From the cell containing the given text, extract its center point as [x, y] coordinate. 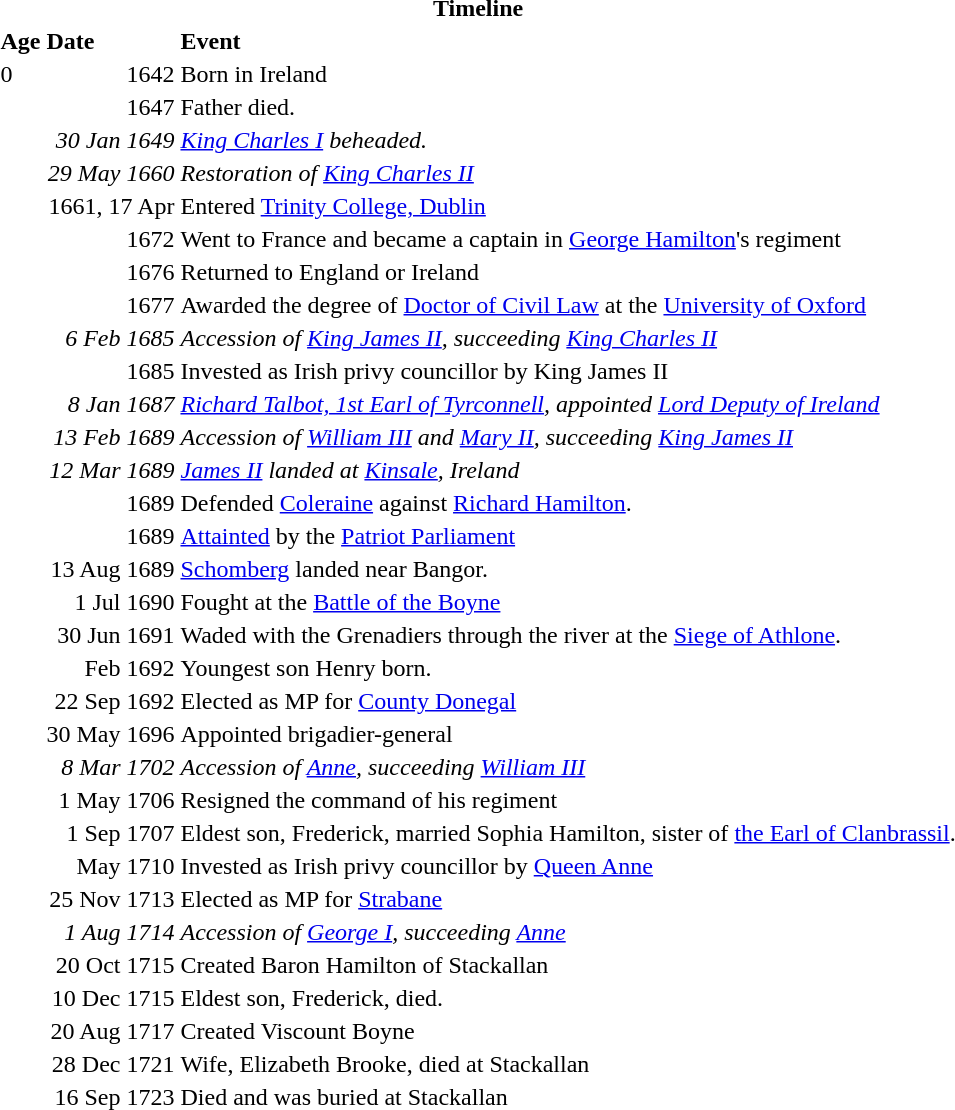
1647 [110, 107]
25 Nov 1713 [110, 899]
8 Jan 1687 [110, 404]
1 Aug 1714 [110, 932]
13 Aug 1689 [110, 569]
20 Aug 1717 [110, 1031]
28 Dec 1721 [110, 1064]
29 May 1660 [110, 173]
1661, 17 Apr [110, 206]
1 May 1706 [110, 800]
1 Sep 1707 [110, 833]
1685 [110, 371]
20 Oct 1715 [110, 965]
30 Jan 1649 [110, 140]
1 Jul 1690 [110, 602]
10 Dec 1715 [110, 998]
1672 [110, 239]
May 1710 [110, 866]
12 Mar 1689 [110, 470]
1677 [110, 305]
6 Feb 1685 [110, 338]
1642 [110, 74]
1676 [110, 272]
30 Jun 1691 [110, 635]
22 Sep 1692 [110, 701]
30 May 1696 [110, 734]
Date [110, 41]
13 Feb 1689 [110, 437]
8 Mar 1702 [110, 767]
Feb 1692 [110, 668]
